Detect which cell encompasses the target text, then output its [x, y] center coordinate. 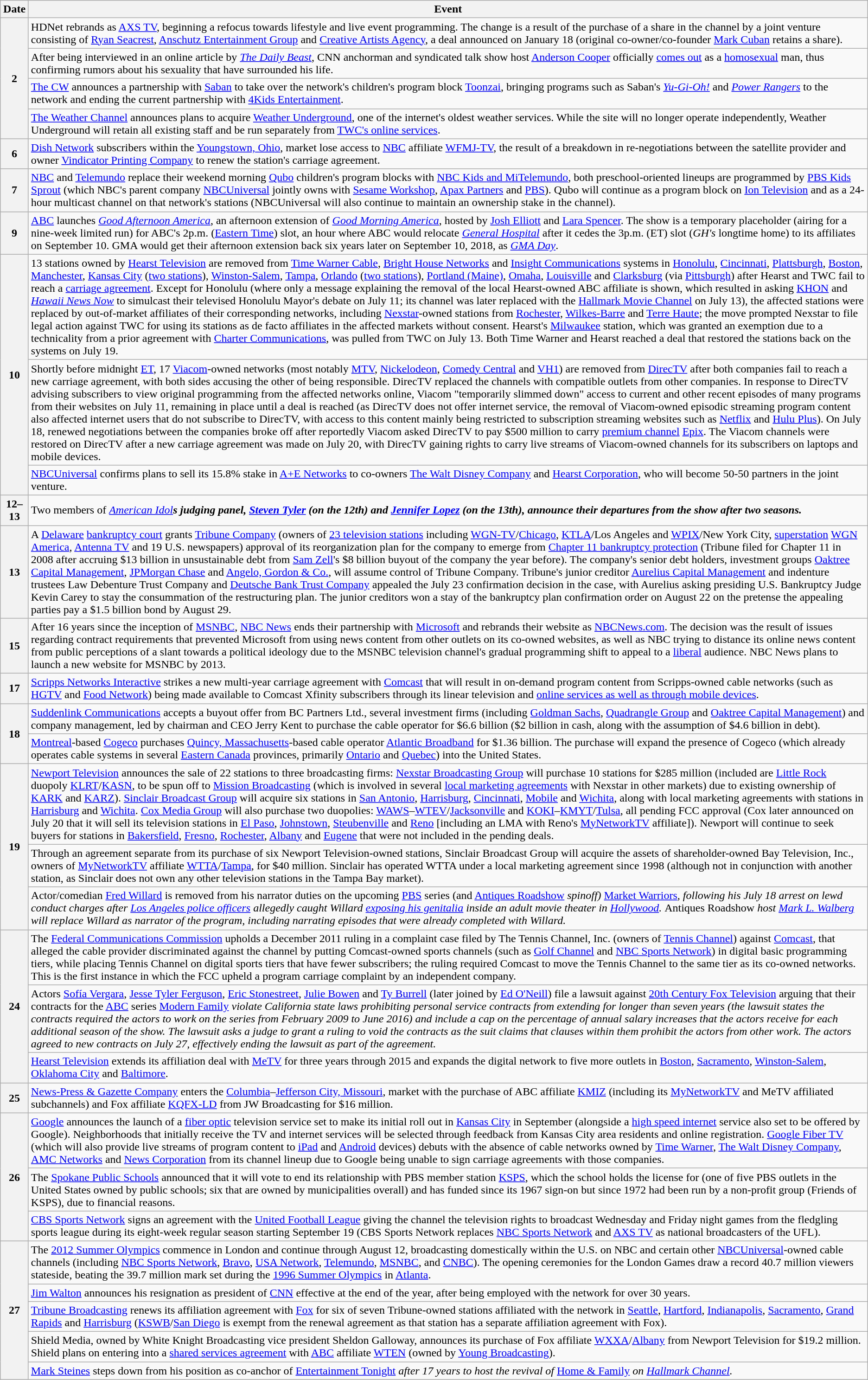
17 [15, 688]
18 [15, 734]
12–13 [15, 510]
Date [15, 9]
Event [448, 9]
27 [15, 1310]
26 [15, 1177]
Jim Walton announces his resignation as president of CNN effective at the end of the year, after being employed with the network for over 30 years. [448, 1293]
2 [15, 78]
13 [15, 571]
15 [15, 646]
9 [15, 233]
19 [15, 847]
10 [15, 375]
24 [15, 1006]
6 [15, 154]
7 [15, 190]
25 [15, 1098]
